Pinpoint the cell where the given text exists, returning its [x, y] midpoint coordinate. 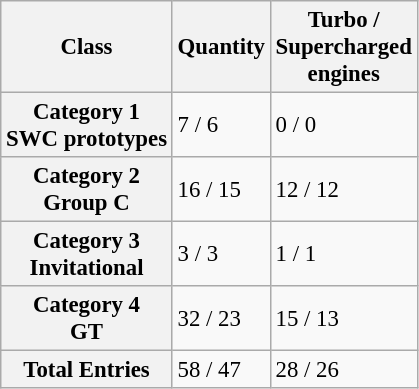
Category 1SWC prototypes [87, 126]
12 / 12 [344, 190]
58 / 47 [221, 370]
15 / 13 [344, 318]
7 / 6 [221, 126]
28 / 26 [344, 370]
32 / 23 [221, 318]
Category 4GT [87, 318]
1 / 1 [344, 254]
Category 2Group C [87, 190]
Class [87, 47]
Category 3Invitational [87, 254]
Quantity [221, 47]
Total Entries [87, 370]
Turbo /Superchargedengines [344, 47]
3 / 3 [221, 254]
0 / 0 [344, 126]
16 / 15 [221, 190]
